Detect which cell encompasses the target text, then output its (x, y) center coordinate. 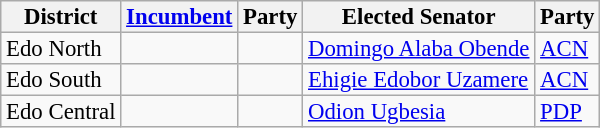
Edo South (61, 80)
Odion Ugbesia (419, 112)
PDP (568, 112)
Edo North (61, 49)
Domingo Alaba Obende (419, 49)
Elected Senator (419, 17)
District (61, 17)
Edo Central (61, 112)
Incumbent (180, 17)
Ehigie Edobor Uzamere (419, 80)
